For the text-containing cell, return its midpoint in (X, Y) coordinate format. 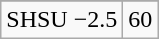
60 (140, 20)
SHSU −2.5 (62, 20)
